Identify which cell holds the provided text, then report its [x, y] central coordinate. 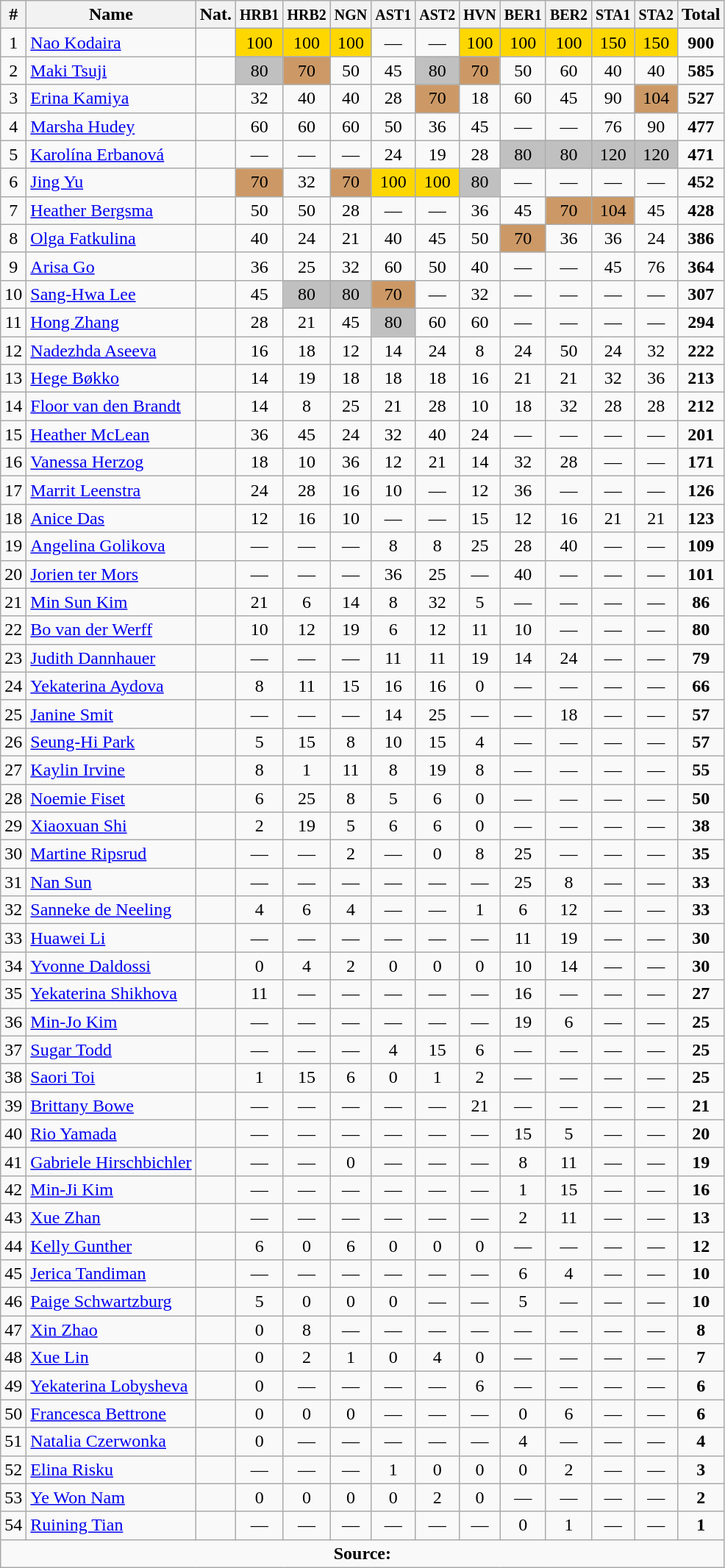
Saori Toi [111, 1078]
Total [701, 15]
66 [701, 686]
428 [701, 210]
Angelina Golikova [111, 546]
Floor van den Brandt [111, 407]
Kelly Gunther [111, 1246]
46 [13, 1302]
HRB2 [307, 15]
222 [701, 351]
101 [701, 574]
Marsha Hudey [111, 126]
54 [13, 1525]
Sugar Todd [111, 1050]
471 [701, 154]
44 [13, 1246]
STA2 [656, 15]
Martine Ripsrud [111, 854]
Natalia Czerwonka [111, 1442]
HVN [480, 15]
900 [701, 43]
201 [701, 434]
41 [13, 1161]
Name [111, 15]
STA1 [613, 15]
AST2 [438, 15]
49 [13, 1386]
Karolína Erbanová [111, 154]
Ruining Tian [111, 1525]
48 [13, 1358]
Jorien ter Mors [111, 574]
52 [13, 1469]
109 [701, 546]
53 [13, 1497]
Xue Zhan [111, 1217]
477 [701, 126]
364 [701, 266]
126 [701, 490]
# [13, 15]
585 [701, 71]
26 [13, 742]
Nat. [215, 15]
Sanneke de Neeling [111, 910]
17 [13, 490]
79 [701, 658]
Francesca Bettrone [111, 1414]
Janine Smit [111, 714]
47 [13, 1330]
212 [701, 407]
HRB1 [260, 15]
Vanessa Herzog [111, 462]
Xue Lin [111, 1358]
86 [701, 602]
31 [13, 882]
Jerica Tandiman [111, 1274]
Elina Risku [111, 1469]
Bo van der Werff [111, 630]
Sang-Hwa Lee [111, 294]
386 [701, 238]
Olga Fatkulina [111, 238]
Paige Schwartzburg [111, 1302]
55 [701, 770]
Heather McLean [111, 434]
Yekaterina Shikhova [111, 994]
43 [13, 1217]
Hege Bøkko [111, 379]
Min-Jo Kim [111, 1022]
Min Sun Kim [111, 602]
452 [701, 182]
Rio Yamada [111, 1134]
Jing Yu [111, 182]
294 [701, 322]
Anice Das [111, 518]
9 [13, 266]
Brittany Bowe [111, 1106]
123 [701, 518]
Nao Kodaira [111, 43]
Source: [362, 1553]
Xiaoxuan Shi [111, 826]
Seung-Hi Park [111, 742]
NGN [351, 15]
Noemie Fiset [111, 798]
AST1 [393, 15]
Marrit Leenstra [111, 490]
42 [13, 1189]
Yvonne Daldossi [111, 966]
527 [701, 99]
29 [13, 826]
213 [701, 379]
Kaylin Irvine [111, 770]
Gabriele Hirschbichler [111, 1161]
Arisa Go [111, 266]
Nan Sun [111, 882]
34 [13, 966]
Heather Bergsma [111, 210]
22 [13, 630]
Xin Zhao [111, 1330]
39 [13, 1106]
Nadezhda Aseeva [111, 351]
Yekaterina Aydova [111, 686]
Erina Kamiya [111, 99]
Huawei Li [111, 938]
Maki Tsuji [111, 71]
Judith Dannhauer [111, 658]
BER2 [568, 15]
307 [701, 294]
23 [13, 658]
BER1 [523, 15]
Ye Won Nam [111, 1497]
171 [701, 462]
Yekaterina Lobysheva [111, 1386]
Min-Ji Kim [111, 1189]
Hong Zhang [111, 322]
51 [13, 1442]
37 [13, 1050]
